Find where the given text appears and provide that cell's center as [X, Y] coordinate. 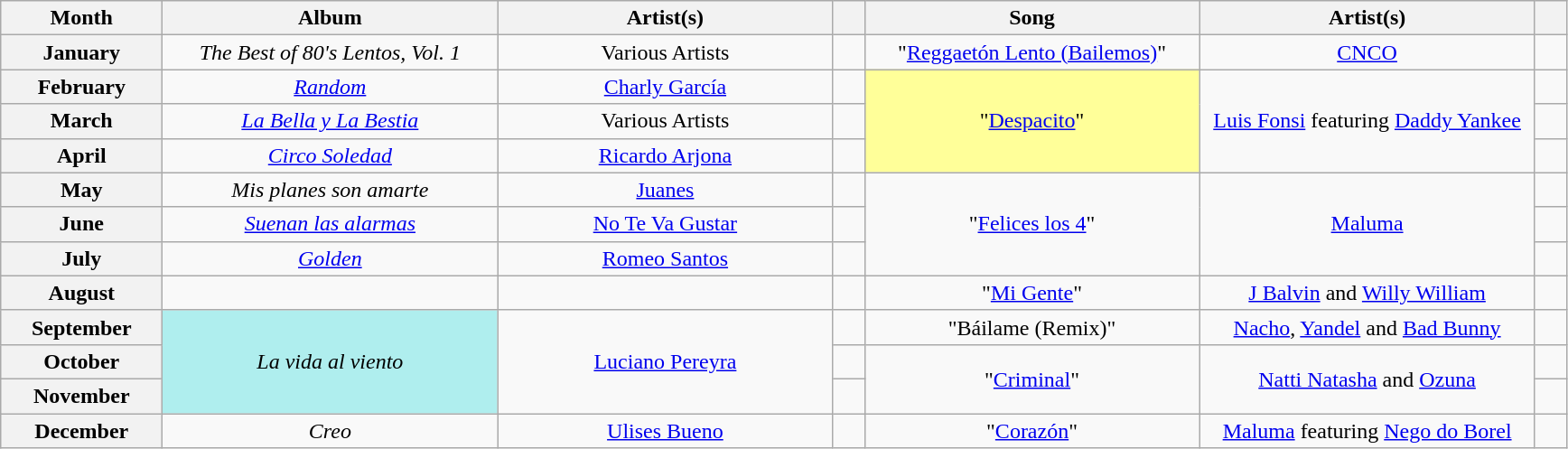
"Báilame (Remix)" [1031, 327]
Maluma [1367, 224]
Song [1031, 18]
Maluma featuring Nego do Borel [1367, 431]
La vida al viento [331, 361]
January [81, 52]
CNCO [1367, 52]
October [81, 361]
Luis Fonsi featuring Daddy Yankee [1367, 121]
Romeo Santos [665, 258]
Ulises Bueno [665, 431]
Suenan las alarmas [331, 224]
"Corazón" [1031, 431]
No Te Va Gustar [665, 224]
November [81, 396]
March [81, 121]
Album [331, 18]
July [81, 258]
August [81, 293]
Natti Natasha and Ozuna [1367, 379]
Random [331, 87]
September [81, 327]
Luciano Pereyra [665, 361]
J Balvin and Willy William [1367, 293]
Creo [331, 431]
Circo Soledad [331, 155]
Month [81, 18]
Nacho, Yandel and Bad Bunny [1367, 327]
Ricardo Arjona [665, 155]
April [81, 155]
Mis planes son amarte [331, 190]
The Best of 80's Lentos, Vol. 1 [331, 52]
Charly García [665, 87]
La Bella y La Bestia [331, 121]
June [81, 224]
May [81, 190]
Juanes [665, 190]
Golden [331, 258]
"Mi Gente" [1031, 293]
"Felices los 4" [1031, 224]
"Criminal" [1031, 379]
December [81, 431]
February [81, 87]
"Despacito" [1031, 121]
"Reggaetón Lento (Bailemos)" [1031, 52]
